Determine the [X, Y] coordinate at the center of the cell enclosing the given text.  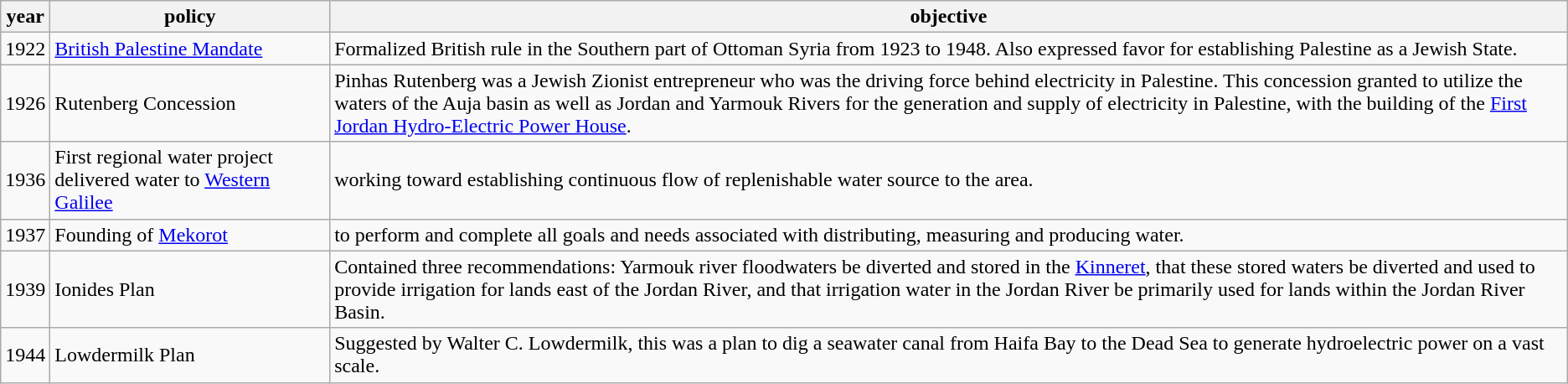
Rutenberg Concession [190, 103]
Founding of Mekorot [190, 235]
1937 [25, 235]
1939 [25, 289]
policy [190, 17]
British Palestine Mandate [190, 49]
1926 [25, 103]
1936 [25, 180]
objective [949, 17]
Lowdermilk Plan [190, 355]
First regional water project delivered water to Western Galilee [190, 180]
year [25, 17]
working toward establishing continuous flow of replenishable water source to the area. [949, 180]
1922 [25, 49]
Ionides Plan [190, 289]
Formalized British rule in the Southern part of Ottoman Syria from 1923 to 1948. Also expressed favor for establishing Palestine as a Jewish State. [949, 49]
1944 [25, 355]
to perform and complete all goals and needs associated with distributing, measuring and producing water. [949, 235]
